Output the (x, y) coordinate of the center of the cell containing the given text.  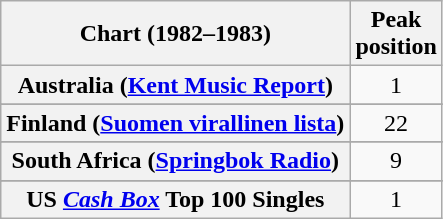
22 (396, 123)
South Africa (Springbok Radio) (176, 161)
Australia (Kent Music Report) (176, 85)
US Cash Box Top 100 Singles (176, 199)
Peakposition (396, 34)
9 (396, 161)
Chart (1982–1983) (176, 34)
Finland (Suomen virallinen lista) (176, 123)
